Locate the cell with the specified text and output its [x, y] center coordinate. 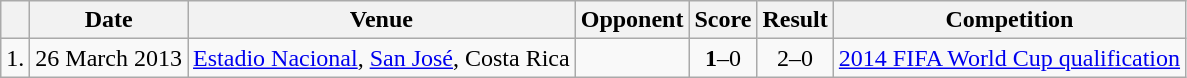
Estadio Nacional, San José, Costa Rica [382, 58]
Venue [382, 20]
Competition [1009, 20]
Score [723, 20]
2–0 [795, 58]
2014 FIFA World Cup qualification [1009, 58]
Result [795, 20]
1–0 [723, 58]
1. [16, 58]
26 March 2013 [109, 58]
Date [109, 20]
Opponent [632, 20]
